Return (x, y) of the center of cell containing provided text 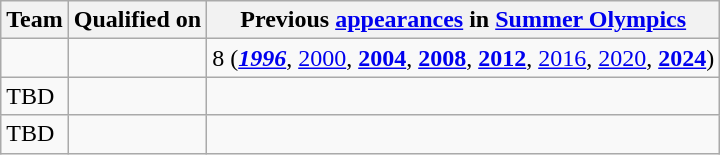
Previous appearances in Summer Olympics (464, 20)
8 (1996, 2000, 2004, 2008, 2012, 2016, 2020, 2024) (464, 58)
Qualified on (137, 20)
Team (35, 20)
